Extract the [x, y] coordinate from the center of the cell holding the provided text.  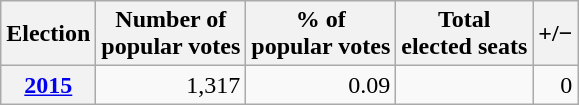
1,317 [171, 85]
0 [556, 85]
2015 [48, 85]
Totalelected seats [464, 34]
Number ofpopular votes [171, 34]
0.09 [321, 85]
Election [48, 34]
+/− [556, 34]
% ofpopular votes [321, 34]
